Search for the cell housing the specified text and yield its (x, y) center coordinate. 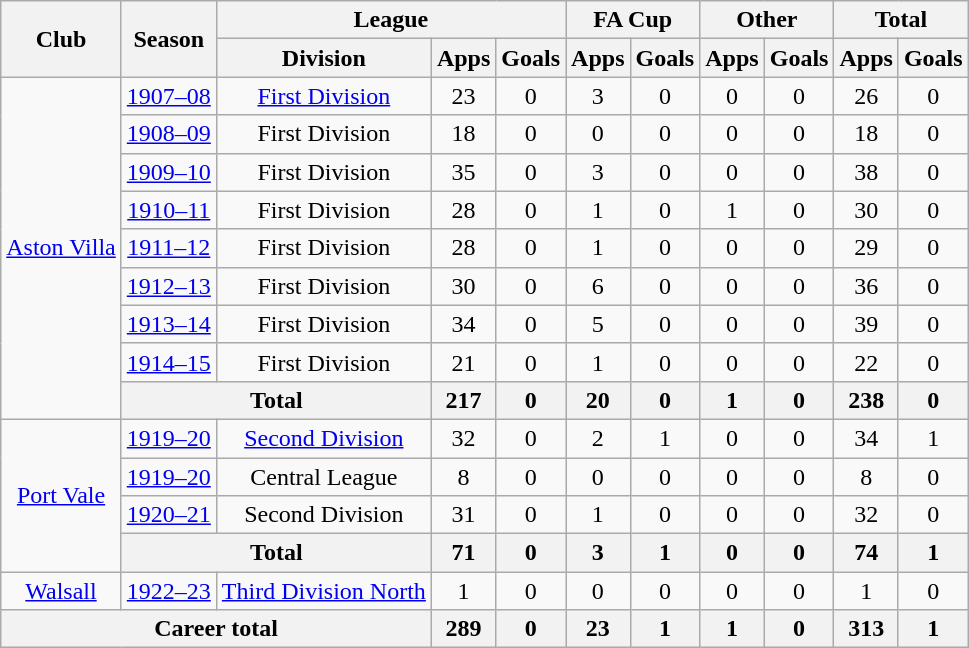
2 (598, 438)
5 (598, 324)
31 (463, 515)
313 (866, 629)
Aston Villa (62, 248)
35 (463, 172)
1910–11 (168, 210)
6 (598, 286)
71 (463, 553)
Walsall (62, 591)
Club (62, 39)
1909–10 (168, 172)
Season (168, 39)
36 (866, 286)
20 (598, 400)
1914–15 (168, 362)
1911–12 (168, 248)
74 (866, 553)
29 (866, 248)
39 (866, 324)
1913–14 (168, 324)
FA Cup (633, 20)
38 (866, 172)
Central League (324, 477)
Port Vale (62, 495)
22 (866, 362)
1908–09 (168, 134)
1907–08 (168, 96)
217 (463, 400)
21 (463, 362)
26 (866, 96)
Other (767, 20)
1920–21 (168, 515)
289 (463, 629)
238 (866, 400)
1912–13 (168, 286)
1922–23 (168, 591)
Career total (216, 629)
Third Division North (324, 591)
League (390, 20)
Division (324, 58)
